Find where the given text appears and provide that cell's center as (X, Y) coordinate. 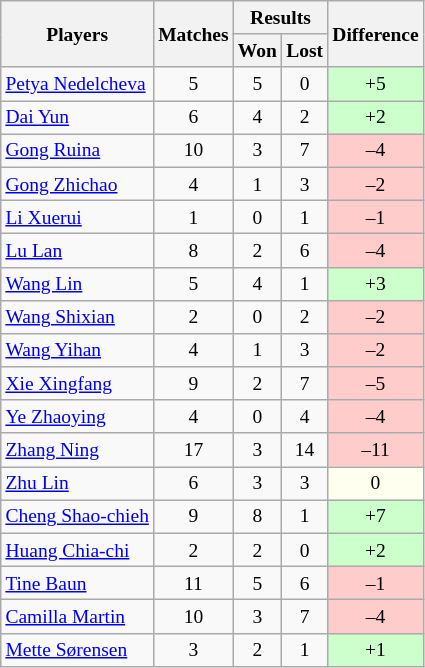
Cheng Shao-chieh (78, 516)
Zhu Lin (78, 484)
Lost (305, 50)
+5 (376, 84)
+3 (376, 284)
–11 (376, 450)
14 (305, 450)
Wang Shixian (78, 316)
Dai Yun (78, 118)
+1 (376, 650)
Won (257, 50)
Difference (376, 34)
Mette Sørensen (78, 650)
Matches (194, 34)
Petya Nedelcheva (78, 84)
11 (194, 584)
Results (280, 18)
Ye Zhaoying (78, 416)
Players (78, 34)
Zhang Ning (78, 450)
–5 (376, 384)
Tine Baun (78, 584)
+7 (376, 516)
Lu Lan (78, 250)
Gong Zhichao (78, 184)
17 (194, 450)
Huang Chia-chi (78, 550)
Gong Ruina (78, 150)
Li Xuerui (78, 216)
Wang Yihan (78, 350)
Camilla Martin (78, 616)
Xie Xingfang (78, 384)
Wang Lin (78, 284)
